For the text-containing cell, return its midpoint in (X, Y) coordinate format. 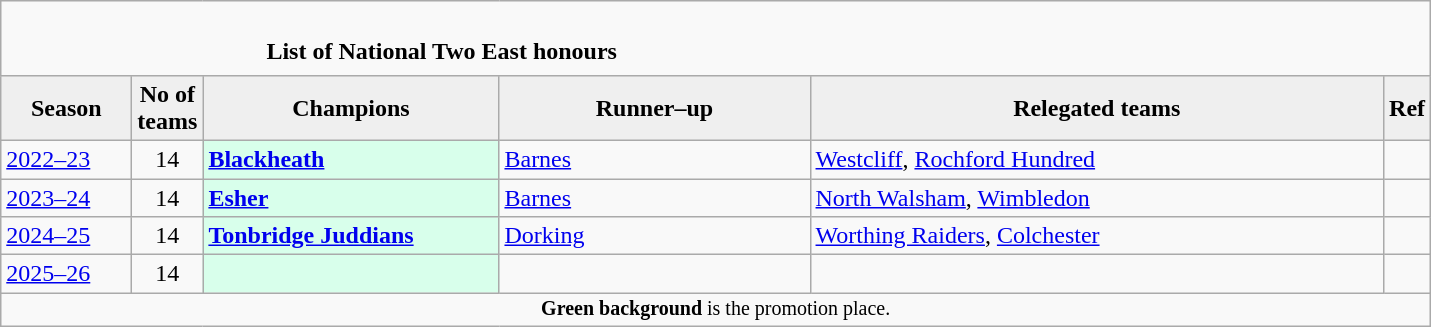
Season (66, 108)
Dorking (654, 236)
Green background is the promotion place. (716, 310)
Runner–up (654, 108)
Tonbridge Juddians (351, 236)
2025–26 (66, 274)
Esher (351, 197)
No of teams (168, 108)
2024–25 (66, 236)
Champions (351, 108)
Worthing Raiders, Colchester (1097, 236)
2023–24 (66, 197)
Westcliff, Rochford Hundred (1097, 159)
Relegated teams (1097, 108)
North Walsham, Wimbledon (1097, 197)
Blackheath (351, 159)
2022–23 (66, 159)
Ref (1408, 108)
